Locate the cell with the specified text and output its [x, y] center coordinate. 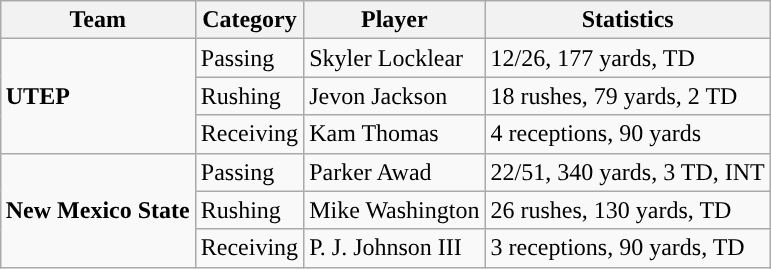
UTEP [98, 96]
12/26, 177 yards, TD [628, 58]
P. J. Johnson III [394, 248]
Jevon Jackson [394, 96]
Player [394, 20]
Team [98, 20]
Mike Washington [394, 210]
Statistics [628, 20]
4 receptions, 90 yards [628, 134]
Parker Awad [394, 172]
Kam Thomas [394, 134]
18 rushes, 79 yards, 2 TD [628, 96]
Skyler Locklear [394, 58]
26 rushes, 130 yards, TD [628, 210]
3 receptions, 90 yards, TD [628, 248]
22/51, 340 yards, 3 TD, INT [628, 172]
Category [249, 20]
New Mexico State [98, 210]
